Pinpoint the cell where the given text exists, returning its [X, Y] midpoint coordinate. 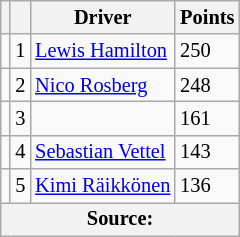
1 [20, 51]
Sebastian Vettel [102, 152]
136 [207, 186]
143 [207, 152]
Points [207, 17]
3 [20, 118]
Source: [120, 219]
Lewis Hamilton [102, 51]
248 [207, 85]
250 [207, 51]
Kimi Räikkönen [102, 186]
161 [207, 118]
4 [20, 152]
Driver [102, 17]
5 [20, 186]
2 [20, 85]
Nico Rosberg [102, 85]
